Output the (x, y) coordinate of the center of the cell containing the given text.  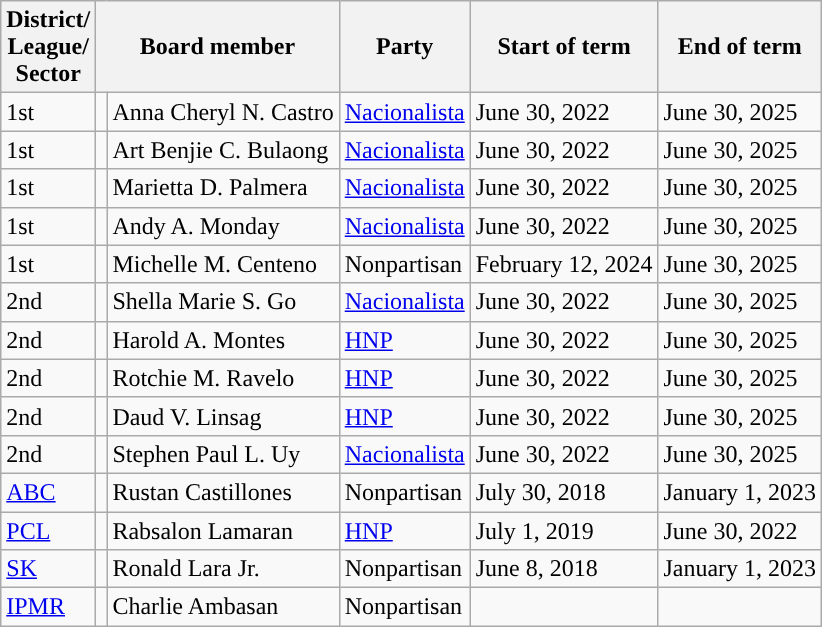
February 12, 2024 (564, 264)
Rotchie M. Ravelo (223, 378)
July 30, 2018 (564, 492)
Stephen Paul L. Uy (223, 454)
Art Benjie C. Bulaong (223, 150)
Party (404, 47)
IPMR (48, 607)
Shella Marie S. Go (223, 302)
Rustan Castillones (223, 492)
Marietta D. Palmera (223, 188)
June 8, 2018 (564, 569)
Andy A. Monday (223, 226)
ABC (48, 492)
July 1, 2019 (564, 531)
PCL (48, 531)
Rabsalon Lamaran (223, 531)
District/League/Sector (48, 47)
Anna Cheryl N. Castro (223, 112)
Daud V. Linsag (223, 416)
Harold A. Montes (223, 340)
SK (48, 569)
Michelle M. Centeno (223, 264)
Charlie Ambasan (223, 607)
Start of term (564, 47)
End of term (740, 47)
Ronald Lara Jr. (223, 569)
Board member (218, 47)
